Return the (x, y) coordinate for the center point of the cell that contains the specified text.  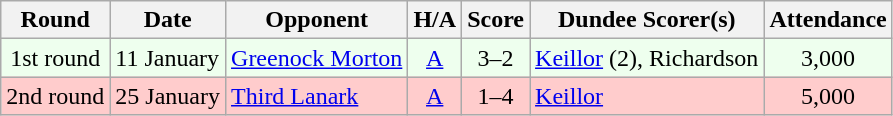
Keillor (2), Richardson (647, 58)
5,000 (828, 96)
Keillor (647, 96)
Greenock Morton (317, 58)
1–4 (496, 96)
Date (168, 20)
Attendance (828, 20)
Opponent (317, 20)
Round (56, 20)
Third Lanark (317, 96)
2nd round (56, 96)
Score (496, 20)
25 January (168, 96)
H/A (435, 20)
3,000 (828, 58)
Dundee Scorer(s) (647, 20)
1st round (56, 58)
11 January (168, 58)
3–2 (496, 58)
